Output the [X, Y] coordinate of the center of the cell containing the given text.  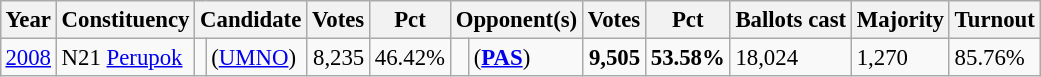
N21 Perupok [125, 57]
Candidate [251, 20]
(PAS) [525, 57]
53.58% [688, 57]
18,024 [790, 57]
2008 [28, 57]
8,235 [338, 57]
Year [28, 20]
Constituency [125, 20]
Ballots cast [790, 20]
1,270 [900, 57]
9,505 [614, 57]
85.76% [994, 57]
Majority [900, 20]
Turnout [994, 20]
(UMNO) [256, 57]
Opponent(s) [516, 20]
46.42% [410, 57]
